Pinpoint the cell where the given text exists, returning its [x, y] midpoint coordinate. 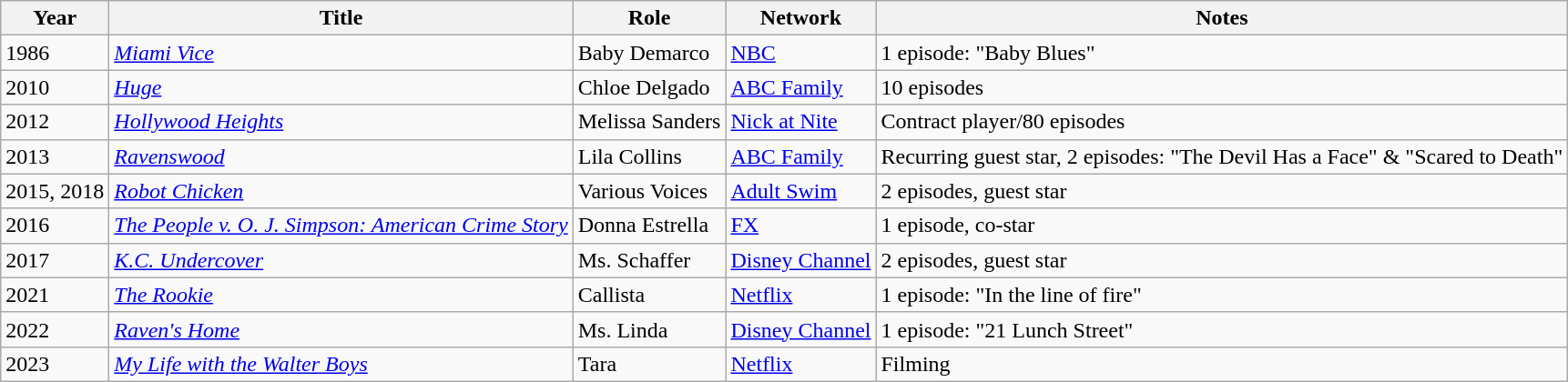
2016 [55, 226]
Various Voices [649, 191]
The People v. O. J. Simpson: American Crime Story [341, 226]
Chloe Delgado [649, 87]
Recurring guest star, 2 episodes: "The Devil Has a Face" & "Scared to Death" [1222, 156]
Filming [1222, 364]
Lila Collins [649, 156]
Adult Swim [801, 191]
FX [801, 226]
2015, 2018 [55, 191]
Callista [649, 295]
2012 [55, 122]
1986 [55, 53]
Hollywood Heights [341, 122]
1 episode: "In the line of fire" [1222, 295]
Role [649, 18]
2017 [55, 260]
Notes [1222, 18]
1 episode, co-star [1222, 226]
2023 [55, 364]
Contract player/80 episodes [1222, 122]
K.C. Undercover [341, 260]
2021 [55, 295]
1 episode: "21 Lunch Street" [1222, 329]
Year [55, 18]
Ms. Linda [649, 329]
10 episodes [1222, 87]
Title [341, 18]
Donna Estrella [649, 226]
Nick at Nite [801, 122]
1 episode: "Baby Blues" [1222, 53]
Raven's Home [341, 329]
Baby Demarco [649, 53]
2013 [55, 156]
Tara [649, 364]
2010 [55, 87]
Network [801, 18]
Robot Chicken [341, 191]
NBC [801, 53]
Huge [341, 87]
2022 [55, 329]
My Life with the Walter Boys [341, 364]
Ms. Schaffer [649, 260]
The Rookie [341, 295]
Ravenswood [341, 156]
Miami Vice [341, 53]
Melissa Sanders [649, 122]
